Extract the (X, Y) coordinate from the center of the cell holding the provided text.  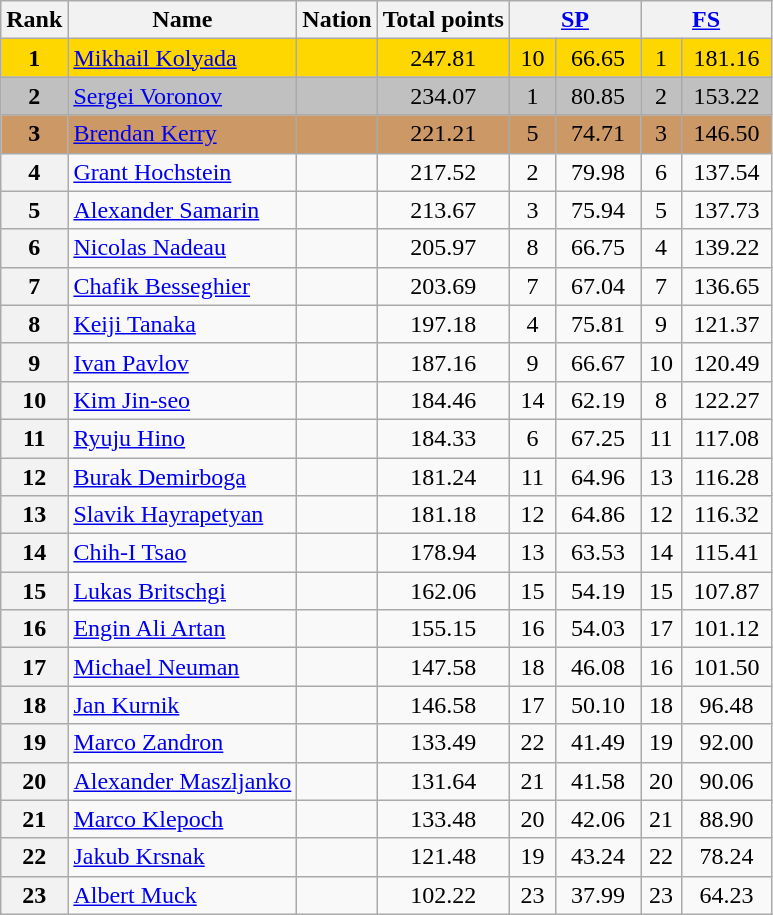
Ryuju Hino (182, 438)
66.75 (598, 248)
155.15 (443, 629)
Nicolas Nadeau (182, 248)
247.81 (443, 58)
Michael Neuman (182, 667)
181.16 (727, 58)
80.85 (598, 96)
133.49 (443, 743)
187.16 (443, 362)
217.52 (443, 172)
64.96 (598, 477)
Lukas Britschgi (182, 591)
162.06 (443, 591)
184.46 (443, 400)
74.71 (598, 134)
139.22 (727, 248)
Albert Muck (182, 895)
SP (574, 20)
234.07 (443, 96)
137.54 (727, 172)
96.48 (727, 705)
181.24 (443, 477)
213.67 (443, 210)
Jan Kurnik (182, 705)
41.58 (598, 781)
75.94 (598, 210)
Engin Ali Artan (182, 629)
78.24 (727, 857)
Marco Klepoch (182, 819)
122.27 (727, 400)
64.86 (598, 515)
116.28 (727, 477)
FS (706, 20)
Slavik Hayrapetyan (182, 515)
62.19 (598, 400)
101.12 (727, 629)
184.33 (443, 438)
115.41 (727, 553)
102.22 (443, 895)
Chafik Besseghier (182, 286)
66.67 (598, 362)
147.58 (443, 667)
Marco Zandron (182, 743)
63.53 (598, 553)
181.18 (443, 515)
Mikhail Kolyada (182, 58)
117.08 (727, 438)
Sergei Voronov (182, 96)
Alexander Maszljanko (182, 781)
116.32 (727, 515)
Alexander Samarin (182, 210)
88.90 (727, 819)
120.49 (727, 362)
197.18 (443, 324)
Grant Hochstein (182, 172)
121.48 (443, 857)
Nation (337, 20)
Name (182, 20)
133.48 (443, 819)
50.10 (598, 705)
131.64 (443, 781)
Ivan Pavlov (182, 362)
46.08 (598, 667)
Burak Demirboga (182, 477)
64.23 (727, 895)
205.97 (443, 248)
75.81 (598, 324)
67.04 (598, 286)
42.06 (598, 819)
41.49 (598, 743)
Kim Jin-seo (182, 400)
92.00 (727, 743)
90.06 (727, 781)
43.24 (598, 857)
146.58 (443, 705)
54.03 (598, 629)
107.87 (727, 591)
Total points (443, 20)
Jakub Krsnak (182, 857)
79.98 (598, 172)
37.99 (598, 895)
67.25 (598, 438)
146.50 (727, 134)
137.73 (727, 210)
178.94 (443, 553)
121.37 (727, 324)
Keiji Tanaka (182, 324)
203.69 (443, 286)
Rank (34, 20)
66.65 (598, 58)
Brendan Kerry (182, 134)
Chih-I Tsao (182, 553)
136.65 (727, 286)
54.19 (598, 591)
221.21 (443, 134)
153.22 (727, 96)
101.50 (727, 667)
